Output the [X, Y] coordinate of the center of the cell containing the given text.  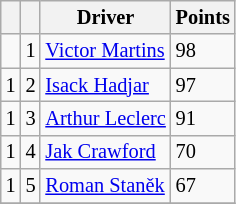
4 [31, 152]
Arthur Leclerc [105, 118]
91 [203, 118]
97 [203, 85]
3 [31, 118]
5 [31, 186]
2 [31, 85]
67 [203, 186]
70 [203, 152]
Jak Crawford [105, 152]
Points [203, 17]
Isack Hadjar [105, 85]
98 [203, 51]
Driver [105, 17]
Victor Martins [105, 51]
Roman Staněk [105, 186]
